Scan for the cell matching the given text and deliver its [X, Y] coordinate at center. 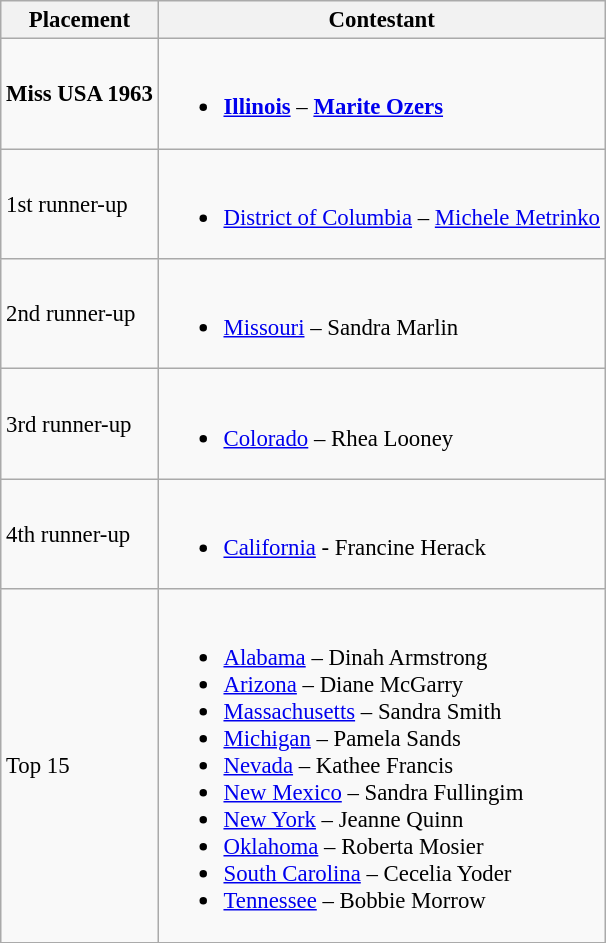
2nd runner-up [80, 314]
1st runner-up [80, 204]
District of Columbia – Michele Metrinko [382, 204]
Colorado – Rhea Looney [382, 424]
Missouri – Sandra Marlin [382, 314]
Placement [80, 20]
Illinois – Marite Ozers [382, 94]
California - Francine Herack [382, 534]
Miss USA 1963 [80, 94]
Contestant [382, 20]
4th runner-up [80, 534]
3rd runner-up [80, 424]
Top 15 [80, 766]
